Identify which cell holds the provided text, then report its (X, Y) central coordinate. 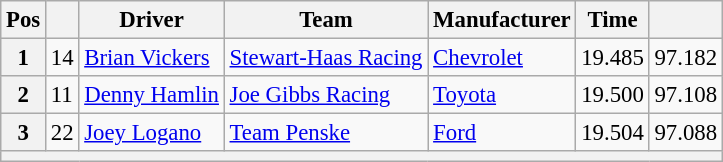
19.485 (612, 58)
Team Penske (326, 133)
Pos (24, 20)
97.088 (686, 133)
2 (24, 95)
Ford (502, 133)
3 (24, 133)
97.182 (686, 58)
Toyota (502, 95)
22 (62, 133)
Joey Logano (152, 133)
14 (62, 58)
Joe Gibbs Racing (326, 95)
19.500 (612, 95)
Team (326, 20)
19.504 (612, 133)
Brian Vickers (152, 58)
Driver (152, 20)
Manufacturer (502, 20)
Chevrolet (502, 58)
Stewart-Haas Racing (326, 58)
Time (612, 20)
1 (24, 58)
97.108 (686, 95)
11 (62, 95)
Denny Hamlin (152, 95)
